From the cell containing the given text, extract its center point as (X, Y) coordinate. 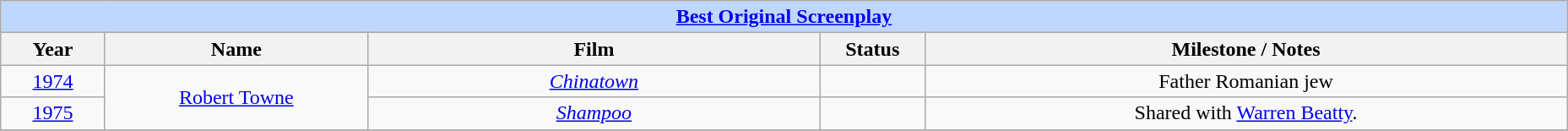
Milestone / Notes (1246, 49)
Chinatown (594, 81)
Father Romanian jew (1246, 81)
Film (594, 49)
Best Original Screenplay (784, 17)
Shared with Warren Beatty. (1246, 113)
1974 (53, 81)
Robert Towne (236, 97)
Name (236, 49)
Year (53, 49)
1975 (53, 113)
Shampoo (594, 113)
Status (872, 49)
